Output the (x, y) coordinate of the center of the cell containing the given text.  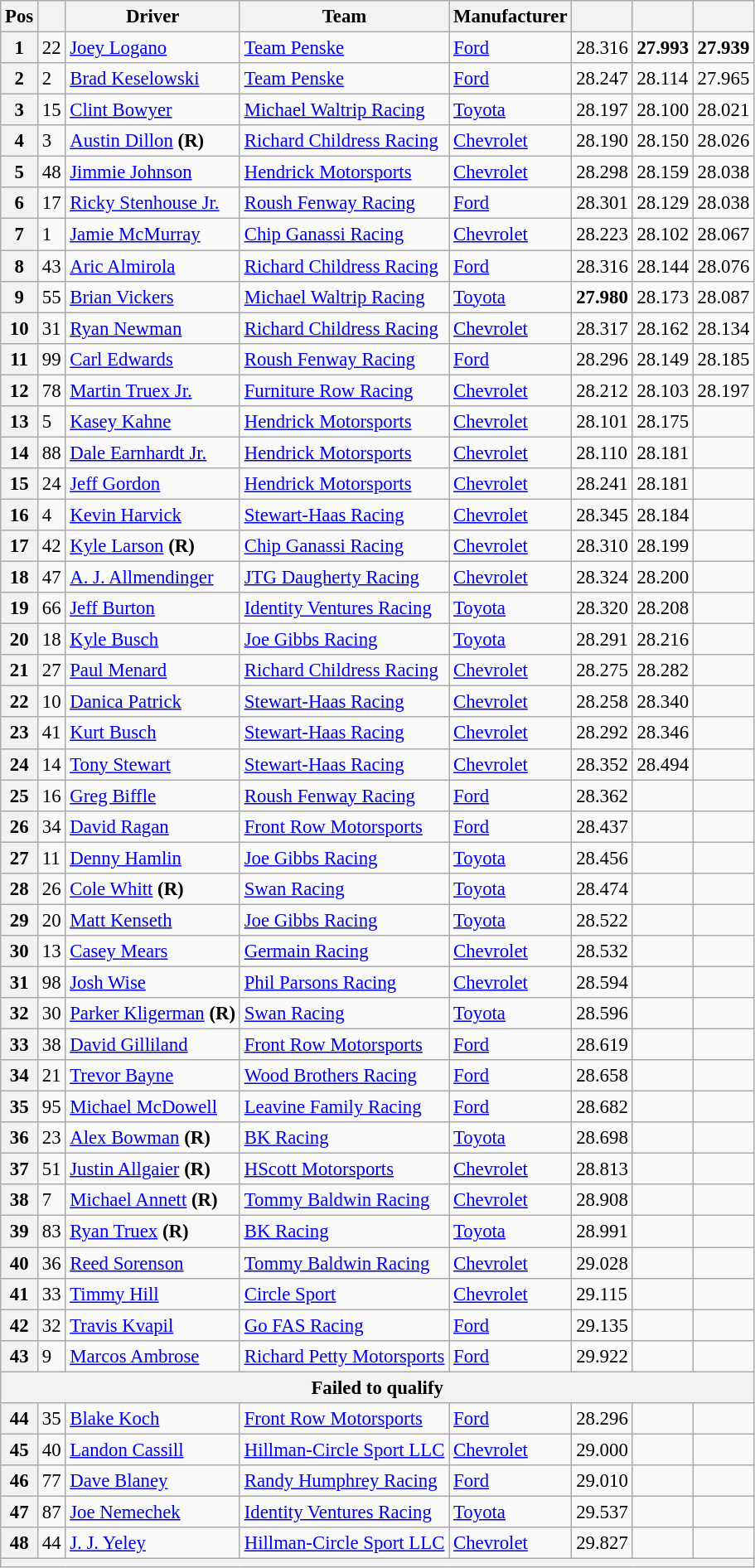
28.102 (663, 235)
28.162 (663, 328)
Ryan Truex (R) (152, 1232)
Jeff Burton (152, 608)
99 (51, 359)
Germain Racing (344, 951)
28.619 (602, 1045)
Michael Annett (R) (152, 1201)
51 (51, 1169)
Justin Allgaier (R) (152, 1169)
19 (20, 608)
87 (51, 1512)
28.658 (602, 1076)
28.100 (663, 110)
Phil Parsons Racing (344, 982)
Jamie McMurray (152, 235)
Randy Humphrey Racing (344, 1481)
Matt Kenseth (152, 920)
Furniture Row Racing (344, 390)
Jeff Gordon (152, 484)
28.150 (663, 141)
Parker Kligerman (R) (152, 1014)
98 (51, 982)
Cole Whitt (R) (152, 889)
28.247 (602, 79)
Paul Menard (152, 670)
12 (20, 390)
28.110 (602, 452)
28.494 (663, 764)
Reed Sorenson (152, 1263)
28.522 (602, 920)
Manufacturer (511, 17)
Alex Bowman (R) (152, 1138)
28.532 (602, 951)
Kyle Busch (152, 640)
77 (51, 1481)
Austin Dillon (R) (152, 141)
28.087 (723, 297)
Wood Brothers Racing (344, 1076)
95 (51, 1107)
Tony Stewart (152, 764)
Landon Cassill (152, 1449)
HScott Motorsports (344, 1169)
Kyle Larson (R) (152, 546)
28.301 (602, 203)
28.991 (602, 1232)
28.129 (663, 203)
Failed to qualify (378, 1387)
8 (20, 266)
28.282 (663, 670)
Carl Edwards (152, 359)
Josh Wise (152, 982)
Pos (20, 17)
6 (20, 203)
Brian Vickers (152, 297)
28.298 (602, 172)
28.026 (723, 141)
Richard Petty Motorsports (344, 1356)
Kurt Busch (152, 733)
JTG Daugherty Racing (344, 578)
28.258 (602, 702)
A. J. Allmendinger (152, 578)
Ryan Newman (152, 328)
28.103 (663, 390)
Go FAS Racing (344, 1325)
28.134 (723, 328)
J. J. Yeley (152, 1543)
28.208 (663, 608)
Joe Nemechek (152, 1512)
37 (20, 1169)
28.320 (602, 608)
28.144 (663, 266)
29 (20, 920)
Joey Logano (152, 48)
David Ragan (152, 826)
28.173 (663, 297)
Kasey Kahne (152, 422)
46 (20, 1481)
28 (20, 889)
Brad Keselowski (152, 79)
Aric Almirola (152, 266)
29.135 (602, 1325)
28.813 (602, 1169)
29.010 (602, 1481)
Martin Truex Jr. (152, 390)
Kevin Harvick (152, 515)
28.067 (723, 235)
29.028 (602, 1263)
Jimmie Johnson (152, 172)
Denny Hamlin (152, 858)
88 (51, 452)
28.184 (663, 515)
28.101 (602, 422)
Danica Patrick (152, 702)
28.317 (602, 328)
27.939 (723, 48)
David Gilliland (152, 1045)
28.190 (602, 141)
Marcos Ambrose (152, 1356)
28.076 (723, 266)
Team (344, 17)
29.115 (602, 1294)
28.216 (663, 640)
28.437 (602, 826)
Blake Koch (152, 1419)
28.698 (602, 1138)
Michael McDowell (152, 1107)
45 (20, 1449)
29.000 (602, 1449)
28.352 (602, 764)
28.212 (602, 390)
28.346 (663, 733)
28.241 (602, 484)
28.596 (602, 1014)
28.474 (602, 889)
28.340 (663, 702)
Timmy Hill (152, 1294)
Clint Bowyer (152, 110)
28.159 (663, 172)
28.200 (663, 578)
27.980 (602, 297)
Dave Blaney (152, 1481)
29.922 (602, 1356)
Casey Mears (152, 951)
28.310 (602, 546)
28.324 (602, 578)
25 (20, 796)
55 (51, 297)
28.594 (602, 982)
66 (51, 608)
78 (51, 390)
28.199 (663, 546)
28.291 (602, 640)
29.827 (602, 1543)
28.175 (663, 422)
28.114 (663, 79)
27.965 (723, 79)
Leavine Family Racing (344, 1107)
28.362 (602, 796)
27.993 (663, 48)
Dale Earnhardt Jr. (152, 452)
28.682 (602, 1107)
28.456 (602, 858)
28.185 (723, 359)
28.275 (602, 670)
Greg Biffle (152, 796)
29.537 (602, 1512)
Circle Sport (344, 1294)
Ricky Stenhouse Jr. (152, 203)
Driver (152, 17)
28.908 (602, 1201)
39 (20, 1232)
Trevor Bayne (152, 1076)
28.223 (602, 235)
28.021 (723, 110)
28.149 (663, 359)
Travis Kvapil (152, 1325)
83 (51, 1232)
28.345 (602, 515)
28.292 (602, 733)
